Identify which cell holds the provided text, then report its (x, y) central coordinate. 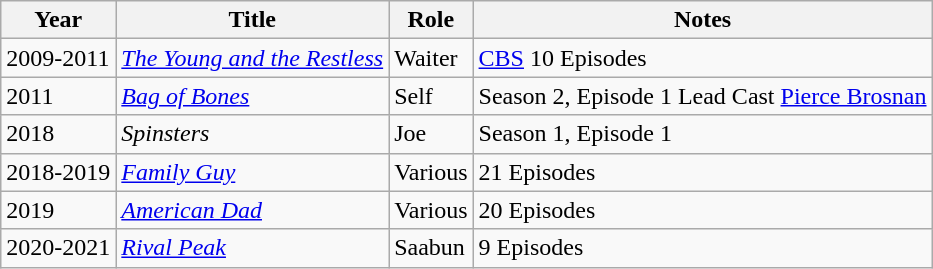
Year (58, 20)
2018 (58, 134)
CBS 10 Episodes (702, 58)
Spinsters (252, 134)
Season 2, Episode 1 Lead Cast Pierce Brosnan (702, 96)
American Dad (252, 210)
20 Episodes (702, 210)
2019 (58, 210)
Waiter (431, 58)
2018-2019 (58, 172)
Saabun (431, 248)
The Young and the Restless (252, 58)
Title (252, 20)
Bag of Bones (252, 96)
2011 (58, 96)
Self (431, 96)
Season 1, Episode 1 (702, 134)
2020-2021 (58, 248)
2009-2011 (58, 58)
Rival Peak (252, 248)
Notes (702, 20)
Role (431, 20)
9 Episodes (702, 248)
21 Episodes (702, 172)
Joe (431, 134)
Family Guy (252, 172)
